Locate the cell with the specified text and output its (x, y) center coordinate. 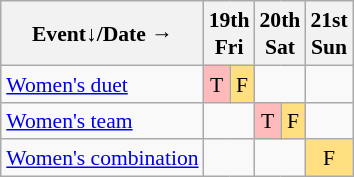
19thFri (230, 33)
Women's duet (102, 84)
20thSat (280, 33)
Women's team (102, 120)
Event↓/Date → (102, 33)
21stSun (328, 33)
Women's combination (102, 158)
